Identify which cell holds the provided text, then report its (X, Y) central coordinate. 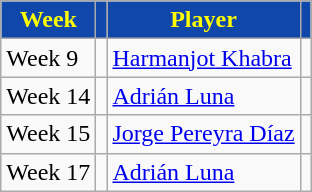
Week 17 (48, 172)
Harmanjot Khabra (204, 58)
Week (48, 20)
Week 14 (48, 96)
Jorge Pereyra Díaz (204, 134)
Player (204, 20)
Week 9 (48, 58)
Week 15 (48, 134)
